From the cell containing the given text, extract its center point as (X, Y) coordinate. 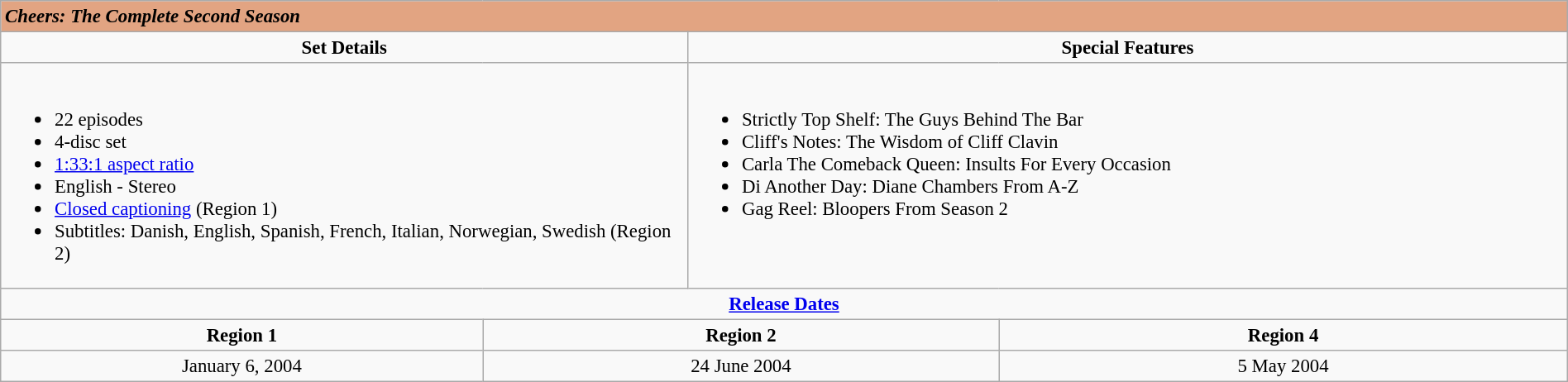
Release Dates (784, 303)
Cheers: The Complete Second Season (784, 17)
24 June 2004 (741, 365)
Special Features (1128, 48)
Region 4 (1284, 335)
Set Details (344, 48)
Region 1 (241, 335)
5 May 2004 (1284, 365)
January 6, 2004 (241, 365)
Region 2 (741, 335)
